Provide the [X, Y] coordinate of the cell's center where the given text is located.  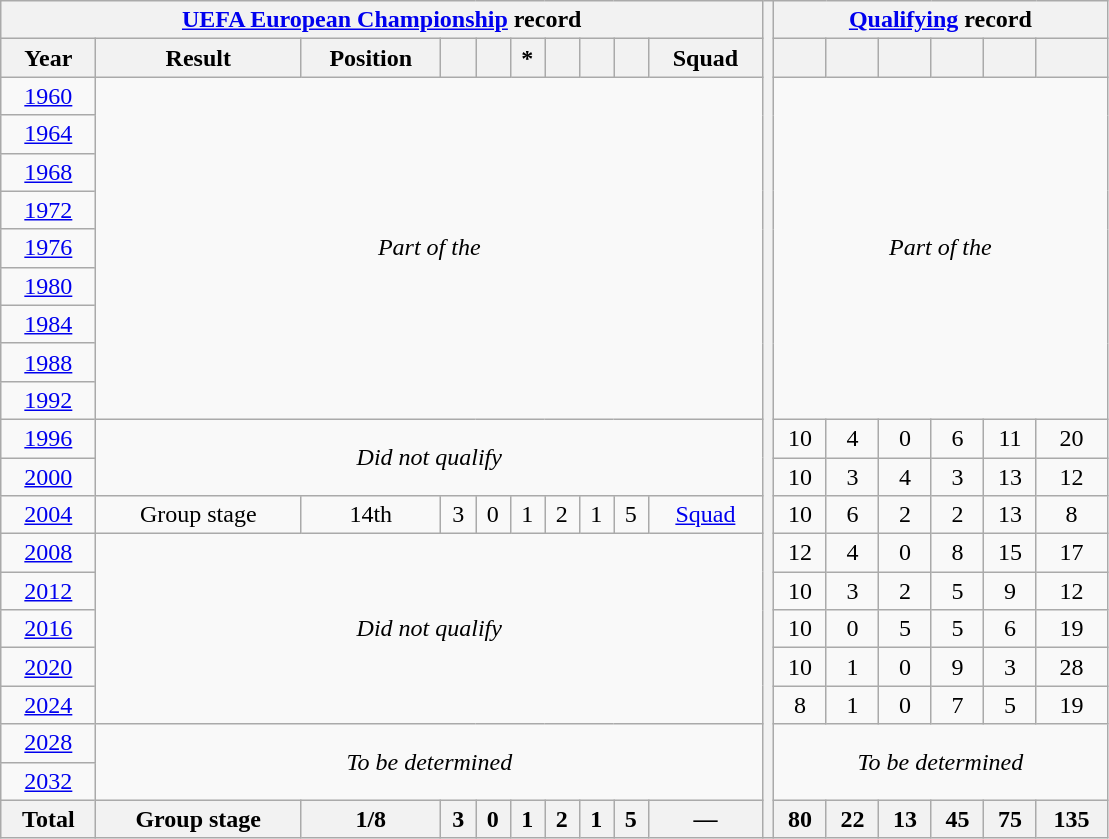
75 [1010, 819]
45 [957, 819]
2020 [48, 667]
Year [48, 58]
2032 [48, 781]
1960 [48, 96]
Qualifying record [940, 20]
15 [1010, 553]
Result [198, 58]
1972 [48, 210]
2024 [48, 705]
— [706, 819]
28 [1072, 667]
1992 [48, 400]
1996 [48, 438]
2000 [48, 477]
1968 [48, 172]
11 [1010, 438]
80 [800, 819]
7 [957, 705]
2012 [48, 591]
Total [48, 819]
17 [1072, 553]
* [528, 58]
1988 [48, 362]
1976 [48, 248]
2016 [48, 629]
2028 [48, 743]
14th [371, 515]
1984 [48, 324]
20 [1072, 438]
2008 [48, 553]
2004 [48, 515]
UEFA European Championship record [382, 20]
1/8 [371, 819]
1964 [48, 134]
135 [1072, 819]
22 [852, 819]
Position [371, 58]
1980 [48, 286]
